From the cell containing the given text, extract its center point as [x, y] coordinate. 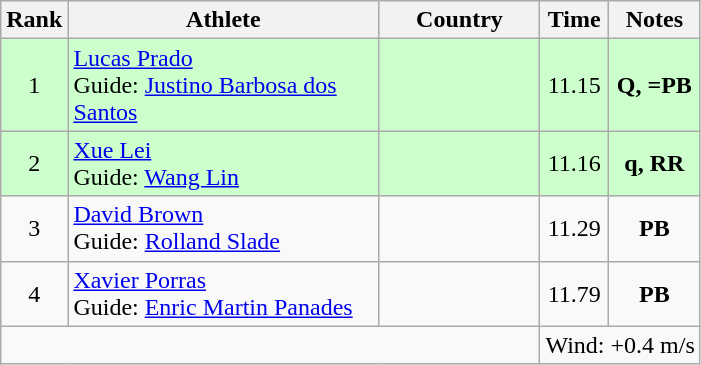
11.15 [574, 85]
11.79 [574, 294]
11.29 [574, 228]
3 [34, 228]
Time [574, 20]
Wind: +0.4 m/s [620, 345]
Xavier PorrasGuide: Enric Martin Panades [224, 294]
Country [460, 20]
1 [34, 85]
Athlete [224, 20]
Rank [34, 20]
Q, =PB [654, 85]
q, RR [654, 164]
David BrownGuide: Rolland Slade [224, 228]
Lucas PradoGuide: Justino Barbosa dos Santos [224, 85]
Notes [654, 20]
2 [34, 164]
11.16 [574, 164]
4 [34, 294]
Xue LeiGuide: Wang Lin [224, 164]
